From the cell containing the given text, extract its center point as [x, y] coordinate. 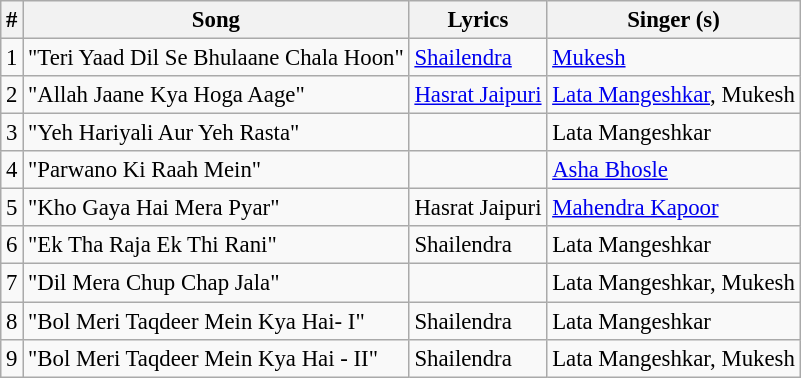
Asha Bhosle [674, 170]
4 [12, 170]
"Parwano Ki Raah Mein" [216, 170]
5 [12, 208]
"Teri Yaad Dil Se Bhulaane Chala Hoon" [216, 58]
9 [12, 358]
"Dil Mera Chup Chap Jala" [216, 283]
1 [12, 58]
"Bol Meri Taqdeer Mein Kya Hai- I" [216, 321]
7 [12, 283]
6 [12, 245]
Song [216, 20]
8 [12, 321]
"Bol Meri Taqdeer Mein Kya Hai - II" [216, 358]
Mahendra Kapoor [674, 208]
"Yeh Hariyali Aur Yeh Rasta" [216, 133]
"Allah Jaane Kya Hoga Aage" [216, 95]
Lyrics [478, 20]
"Kho Gaya Hai Mera Pyar" [216, 208]
# [12, 20]
Singer (s) [674, 20]
"Ek Tha Raja Ek Thi Rani" [216, 245]
2 [12, 95]
3 [12, 133]
Mukesh [674, 58]
